Scan for the cell matching the given text and deliver its (X, Y) coordinate at center. 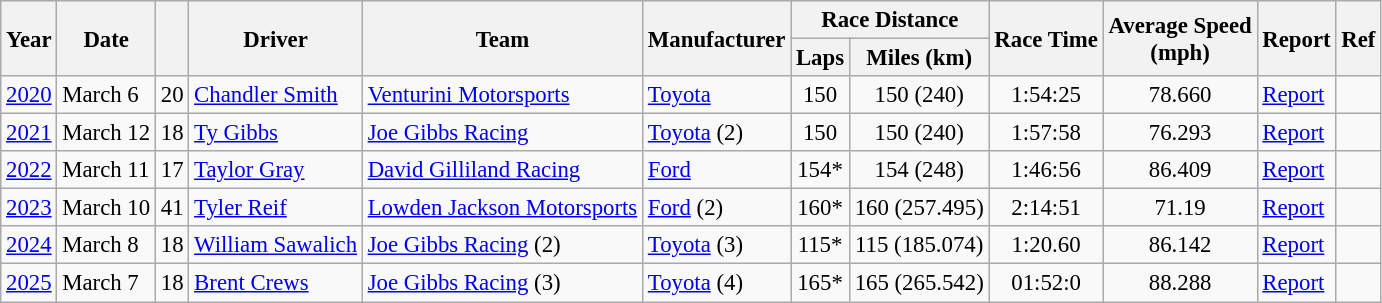
March 6 (106, 95)
March 7 (106, 283)
154 (248) (919, 170)
160* (820, 208)
Brent Crews (276, 283)
Ref (1358, 38)
41 (172, 208)
Ford (717, 170)
Race Time (1046, 38)
Manufacturer (717, 38)
Team (502, 38)
Miles (km) (919, 58)
2025 (29, 283)
20 (172, 95)
2020 (29, 95)
Ty Gibbs (276, 133)
2021 (29, 133)
Date (106, 38)
Toyota (2) (717, 133)
Chandler Smith (276, 95)
78.660 (1180, 95)
Average Speed(mph) (1180, 38)
Taylor Gray (276, 170)
Tyler Reif (276, 208)
Year (29, 38)
Venturini Motorsports (502, 95)
86.142 (1180, 245)
William Sawalich (276, 245)
2024 (29, 245)
88.288 (1180, 283)
115* (820, 245)
86.409 (1180, 170)
Ford (2) (717, 208)
1:57:58 (1046, 133)
Lowden Jackson Motorsports (502, 208)
March 10 (106, 208)
Race Distance (890, 20)
1:20.60 (1046, 245)
76.293 (1180, 133)
160 (257.495) (919, 208)
March 11 (106, 170)
2023 (29, 208)
Toyota (3) (717, 245)
1:46:56 (1046, 170)
Joe Gibbs Racing (3) (502, 283)
17 (172, 170)
165 (265.542) (919, 283)
David Gilliland Racing (502, 170)
March 12 (106, 133)
Laps (820, 58)
115 (185.074) (919, 245)
71.19 (1180, 208)
Driver (276, 38)
2022 (29, 170)
01:52:0 (1046, 283)
165* (820, 283)
2:14:51 (1046, 208)
Toyota (4) (717, 283)
March 8 (106, 245)
Joe Gibbs Racing (2) (502, 245)
154* (820, 170)
1:54:25 (1046, 95)
Joe Gibbs Racing (502, 133)
Toyota (717, 95)
